Return (X, Y) of the center of cell containing provided text 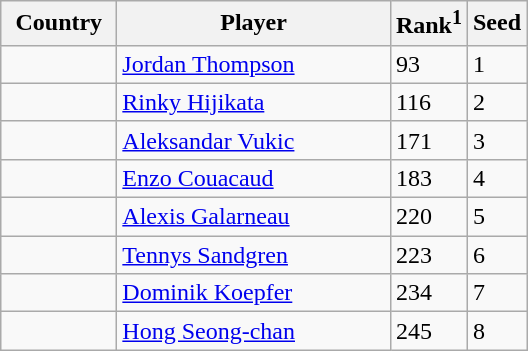
8 (496, 331)
116 (428, 102)
Seed (496, 24)
93 (428, 64)
6 (496, 255)
234 (428, 293)
Tennys Sandgren (254, 255)
Jordan Thompson (254, 64)
223 (428, 255)
5 (496, 217)
2 (496, 102)
Enzo Couacaud (254, 178)
7 (496, 293)
183 (428, 178)
Player (254, 24)
1 (496, 64)
4 (496, 178)
Alexis Galarneau (254, 217)
Rank1 (428, 24)
Rinky Hijikata (254, 102)
Dominik Koepfer (254, 293)
171 (428, 140)
245 (428, 331)
3 (496, 140)
220 (428, 217)
Aleksandar Vukic (254, 140)
Country (59, 24)
Hong Seong-chan (254, 331)
